Output the (X, Y) coordinate of the center of the cell containing the given text.  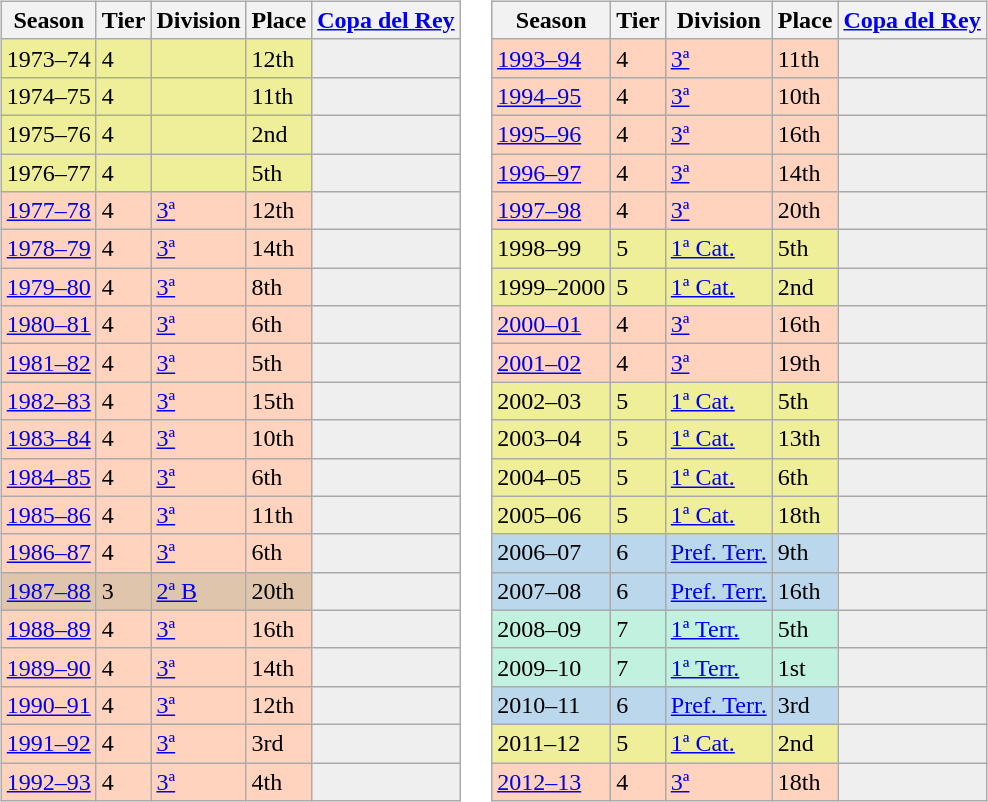
1990–91 (48, 705)
2003–04 (552, 439)
1977–78 (48, 211)
2005–06 (552, 515)
1986–87 (48, 553)
1976–77 (48, 173)
2011–12 (552, 743)
1984–85 (48, 477)
1979–80 (48, 287)
2012–13 (552, 781)
2008–09 (552, 629)
4th (279, 781)
15th (279, 401)
1980–81 (48, 325)
1998–99 (552, 249)
2004–05 (552, 477)
1985–86 (48, 515)
1993–94 (552, 58)
1987–88 (48, 591)
1999–2000 (552, 287)
2010–11 (552, 705)
1974–75 (48, 96)
13th (805, 439)
1989–90 (48, 667)
2006–07 (552, 553)
19th (805, 363)
1996–97 (552, 173)
2007–08 (552, 591)
2ª B (198, 591)
1992–93 (48, 781)
2001–02 (552, 363)
8th (279, 287)
1975–76 (48, 134)
1981–82 (48, 363)
1982–83 (48, 401)
1978–79 (48, 249)
1991–92 (48, 743)
1973–74 (48, 58)
2000–01 (552, 325)
1983–84 (48, 439)
1994–95 (552, 96)
9th (805, 553)
3 (124, 591)
1988–89 (48, 629)
1995–96 (552, 134)
2002–03 (552, 401)
2009–10 (552, 667)
1st (805, 667)
1997–98 (552, 211)
